Locate the cell with the specified text and output its [X, Y] center coordinate. 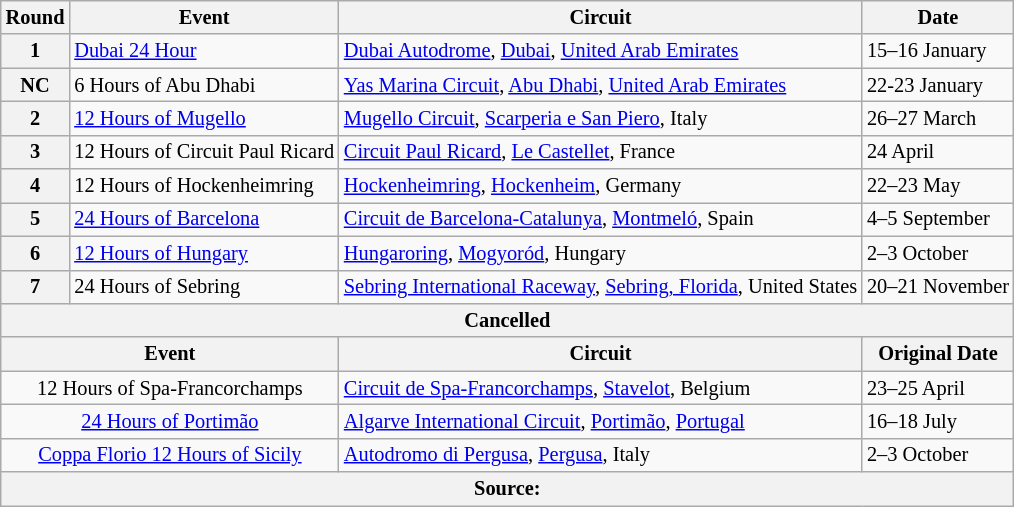
24 Hours of Sebring [204, 287]
Circuit de Barcelona-Catalunya, Montmeló, Spain [600, 219]
24 Hours of Portimão [170, 421]
Yas Marina Circuit, Abu Dhabi, United Arab Emirates [600, 85]
Hungaroring, Mogyoród, Hungary [600, 253]
Mugello Circuit, Scarperia e San Piero, Italy [600, 118]
4–5 September [938, 219]
6 Hours of Abu Dhabi [204, 85]
1 [36, 51]
Circuit Paul Ricard, Le Castellet, France [600, 152]
26–27 March [938, 118]
Sebring International Raceway, Sebring, Florida, United States [600, 287]
24 Hours of Barcelona [204, 219]
12 Hours of Circuit Paul Ricard [204, 152]
5 [36, 219]
Hockenheimring, Hockenheim, Germany [600, 186]
Cancelled [508, 320]
Circuit de Spa-Francorchamps, Stavelot, Belgium [600, 388]
12 Hours of Hockenheimring [204, 186]
NC [36, 85]
16–18 July [938, 421]
3 [36, 152]
Date [938, 17]
Algarve International Circuit, Portimão, Portugal [600, 421]
4 [36, 186]
6 [36, 253]
Round [36, 17]
Source: [508, 489]
Dubai 24 Hour [204, 51]
15–16 January [938, 51]
23–25 April [938, 388]
Autodromo di Pergusa, Pergusa, Italy [600, 455]
22–23 May [938, 186]
12 Hours of Hungary [204, 253]
12 Hours of Mugello [204, 118]
12 Hours of Spa-Francorchamps [170, 388]
Coppa Florio 12 Hours of Sicily [170, 455]
24 April [938, 152]
Original Date [938, 354]
Dubai Autodrome, Dubai, United Arab Emirates [600, 51]
22-23 January [938, 85]
2 [36, 118]
20–21 November [938, 287]
7 [36, 287]
